Locate the cell with the specified text and output its [X, Y] center coordinate. 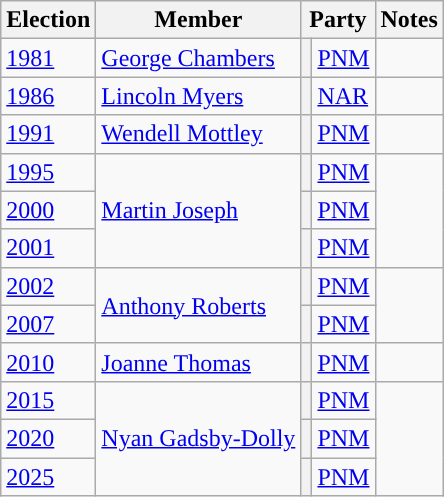
Party [338, 20]
2001 [48, 248]
2015 [48, 400]
2020 [48, 438]
1991 [48, 134]
Nyan Gadsby-Dolly [198, 438]
2007 [48, 324]
Wendell Mottley [198, 134]
Anthony Roberts [198, 305]
NAR [344, 96]
Joanne Thomas [198, 362]
2010 [48, 362]
1981 [48, 58]
Member [198, 20]
1995 [48, 172]
Notes [409, 20]
2025 [48, 477]
Lincoln Myers [198, 96]
2002 [48, 286]
George Chambers [198, 58]
Martin Joseph [198, 210]
2000 [48, 210]
Election [48, 20]
1986 [48, 96]
